Output the [x, y] coordinate of the center of the cell containing the given text.  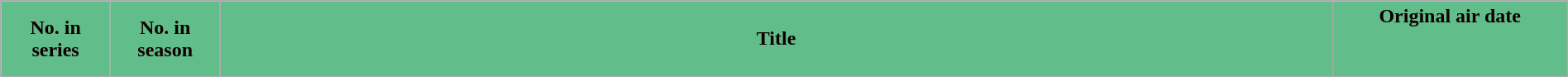
No. inseason [165, 39]
No. inseries [56, 39]
Title [776, 39]
Original air date [1450, 39]
